Extract the (X, Y) coordinate from the center of the cell holding the provided text.  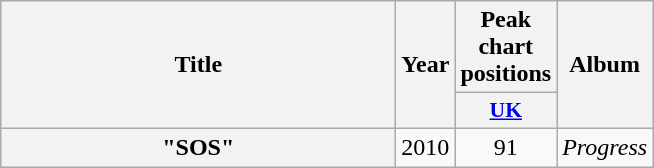
"SOS" (198, 147)
Peak chart positions (506, 47)
Progress (605, 147)
91 (506, 147)
Year (426, 65)
UK (506, 111)
2010 (426, 147)
Title (198, 65)
Album (605, 65)
